Search for the cell housing the specified text and yield its (X, Y) center coordinate. 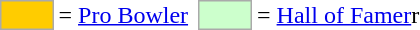
= Pro Bowler (124, 15)
